Pinpoint the cell where the given text exists, returning its (x, y) midpoint coordinate. 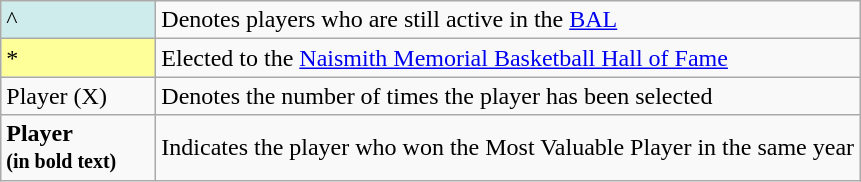
Player (X) (78, 96)
^ (78, 20)
Denotes the number of times the player has been selected (508, 96)
Player(in bold text) (78, 148)
Elected to the Naismith Memorial Basketball Hall of Fame (508, 58)
Indicates the player who won the Most Valuable Player in the same year (508, 148)
* (78, 58)
Denotes players who are still active in the BAL (508, 20)
